Capture the cell that displays the provided text and extract its [x, y] central coordinate. 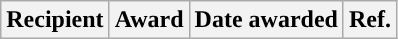
Ref. [370, 20]
Recipient [55, 20]
Date awarded [266, 20]
Award [149, 20]
